Detect which cell encompasses the target text, then output its (x, y) center coordinate. 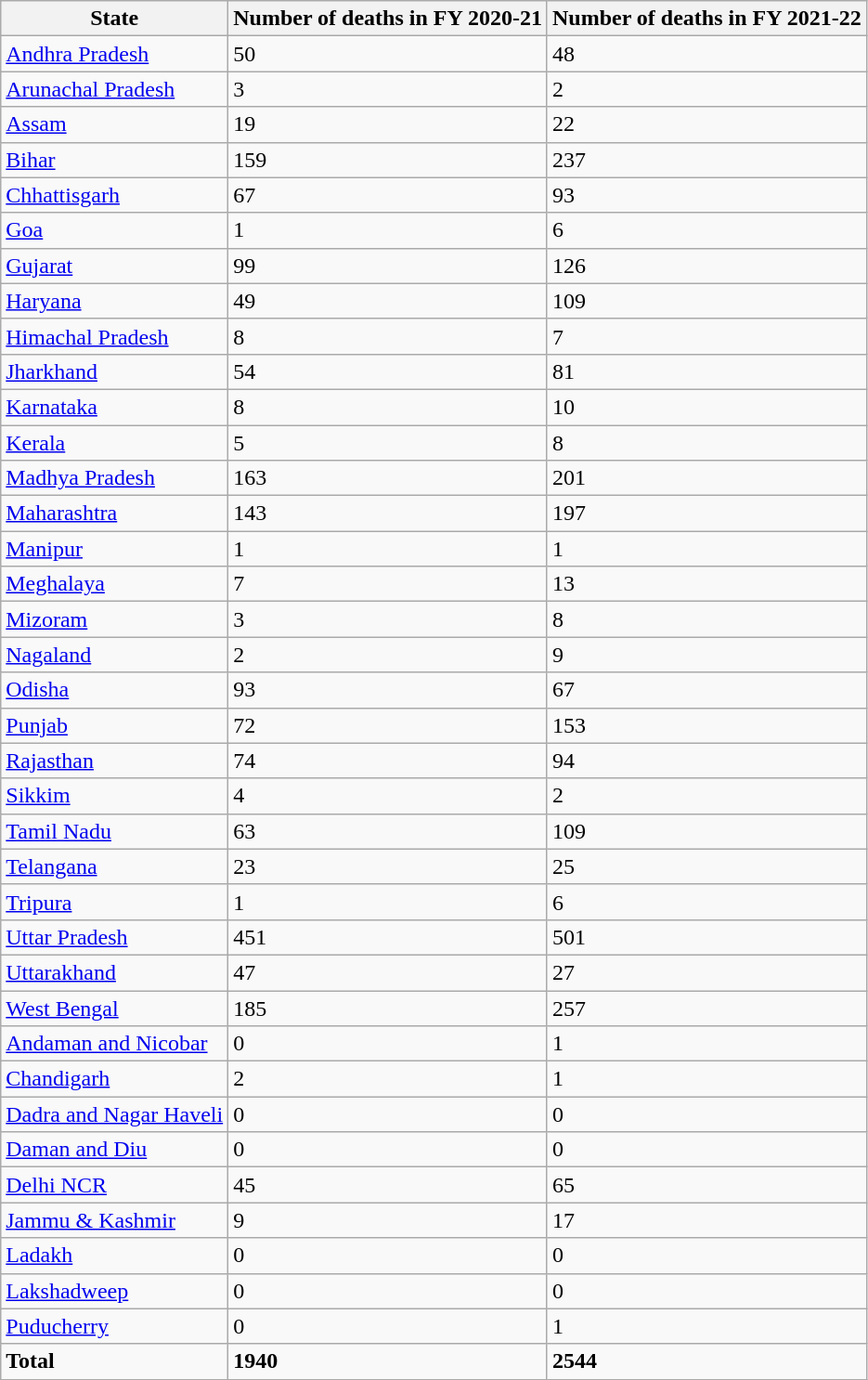
Andhra Pradesh (115, 54)
Rajasthan (115, 761)
Total (115, 1361)
257 (706, 1008)
143 (388, 514)
Uttar Pradesh (115, 937)
81 (706, 371)
Odisha (115, 690)
197 (706, 514)
Assam (115, 124)
74 (388, 761)
17 (706, 1220)
94 (706, 761)
27 (706, 972)
99 (388, 266)
Chandigarh (115, 1079)
Number of deaths in FY 2020-21 (388, 19)
13 (706, 584)
Uttarakhand (115, 972)
48 (706, 54)
25 (706, 866)
Punjab (115, 725)
22 (706, 124)
163 (388, 478)
Telangana (115, 866)
185 (388, 1008)
Haryana (115, 301)
Mizoram (115, 619)
Ladakh (115, 1256)
Tripura (115, 902)
Delhi NCR (115, 1185)
19 (388, 124)
Kerala (115, 443)
1940 (388, 1361)
501 (706, 937)
Jammu & Kashmir (115, 1220)
451 (388, 937)
10 (706, 407)
Puducherry (115, 1326)
Tamil Nadu (115, 831)
Lakshadweep (115, 1291)
Bihar (115, 160)
201 (706, 478)
West Bengal (115, 1008)
Karnataka (115, 407)
Andaman and Nicobar (115, 1044)
159 (388, 160)
Jharkhand (115, 371)
Dadra and Nagar Haveli (115, 1114)
2544 (706, 1361)
Daman and Diu (115, 1150)
45 (388, 1185)
47 (388, 972)
Sikkim (115, 796)
Arunachal Pradesh (115, 89)
Himachal Pradesh (115, 336)
Manipur (115, 549)
Meghalaya (115, 584)
Goa (115, 230)
Nagaland (115, 655)
5 (388, 443)
237 (706, 160)
72 (388, 725)
65 (706, 1185)
4 (388, 796)
153 (706, 725)
Maharashtra (115, 514)
49 (388, 301)
Madhya Pradesh (115, 478)
Chhattisgarh (115, 195)
23 (388, 866)
Number of deaths in FY 2021-22 (706, 19)
126 (706, 266)
State (115, 19)
50 (388, 54)
63 (388, 831)
Gujarat (115, 266)
54 (388, 371)
